Find where the given text appears and provide that cell's center as [x, y] coordinate. 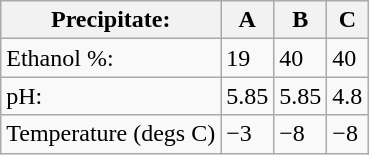
A [248, 20]
C [348, 20]
Ethanol %: [111, 58]
19 [248, 58]
pH: [111, 96]
−3 [248, 134]
Precipitate: [111, 20]
B [300, 20]
Temperature (degs C) [111, 134]
4.8 [348, 96]
